From the cell containing the given text, extract its center point as (x, y) coordinate. 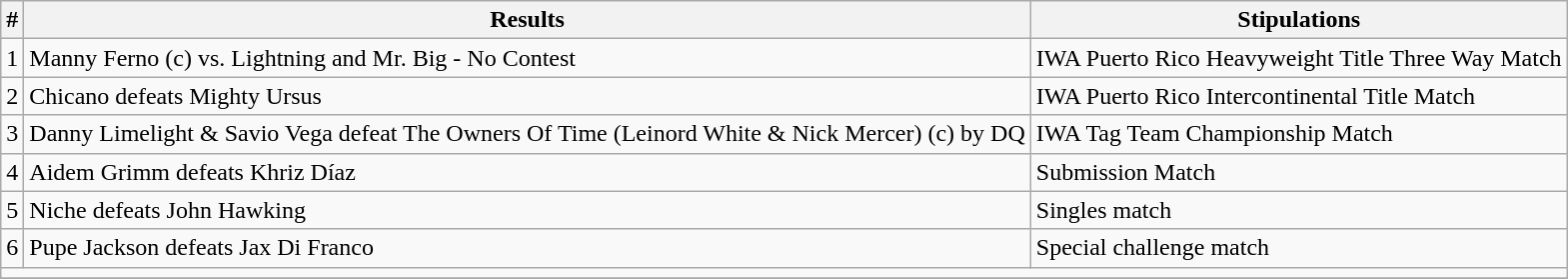
Special challenge match (1299, 248)
IWA Tag Team Championship Match (1299, 134)
Danny Limelight & Savio Vega defeat The Owners Of Time (Leinord White & Nick Mercer) (c) by DQ (528, 134)
Pupe Jackson defeats Jax Di Franco (528, 248)
Submission Match (1299, 172)
2 (12, 96)
Niche defeats John Hawking (528, 210)
Singles match (1299, 210)
1 (12, 58)
Results (528, 20)
6 (12, 248)
Stipulations (1299, 20)
Chicano defeats Mighty Ursus (528, 96)
Manny Ferno (c) vs. Lightning and Mr. Big - No Contest (528, 58)
5 (12, 210)
IWA Puerto Rico Intercontinental Title Match (1299, 96)
# (12, 20)
IWA Puerto Rico Heavyweight Title Three Way Match (1299, 58)
Aidem Grimm defeats Khriz Díaz (528, 172)
3 (12, 134)
4 (12, 172)
